Pinpoint the cell where the given text exists, returning its [x, y] midpoint coordinate. 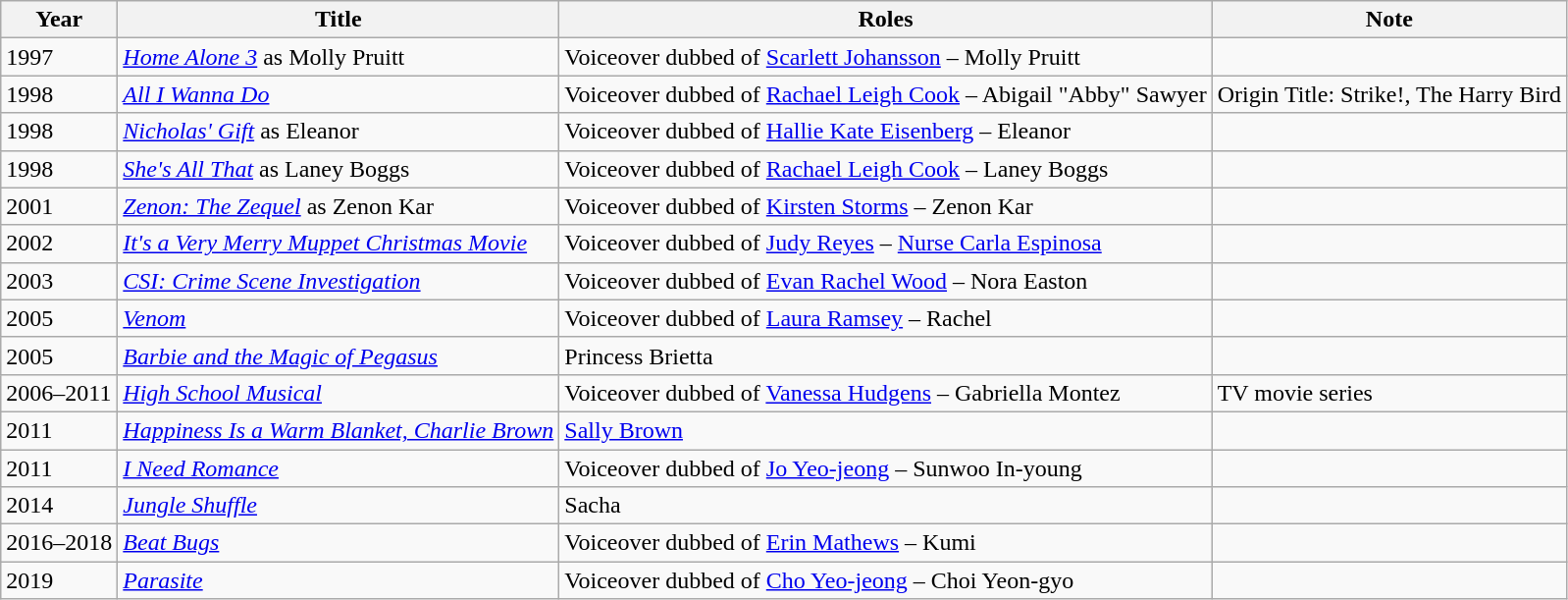
Beat Bugs [339, 543]
2019 [59, 580]
It's a Very Merry Muppet Christmas Movie [339, 244]
TV movie series [1389, 393]
1997 [59, 57]
Happiness Is a Warm Blanket, Charlie Brown [339, 430]
Title [339, 20]
She's All That as Laney Boggs [339, 169]
Parasite [339, 580]
Voiceover dubbed of Cho Yeo-jeong – Choi Yeon-gyo [885, 580]
Sally Brown [885, 430]
Venom [339, 318]
CSI: Crime Scene Investigation [339, 281]
Zenon: The Zequel as Zenon Kar [339, 206]
Voiceover dubbed of Vanessa Hudgens – Gabriella Montez [885, 393]
All I Wanna Do [339, 94]
I Need Romance [339, 468]
Origin Title: Strike!, The Harry Bird [1389, 94]
Voiceover dubbed of Kirsten Storms – Zenon Kar [885, 206]
Sacha [885, 506]
2016–2018 [59, 543]
High School Musical [339, 393]
2006–2011 [59, 393]
Nicholas' Gift as Eleanor [339, 132]
Voiceover dubbed of Rachael Leigh Cook – Abigail "Abby" Sawyer [885, 94]
Voiceover dubbed of Erin Mathews – Kumi [885, 543]
Voiceover dubbed of Jo Yeo-jeong – Sunwoo In-young [885, 468]
Roles [885, 20]
2001 [59, 206]
Note [1389, 20]
Voiceover dubbed of Judy Reyes – Nurse Carla Espinosa [885, 244]
Home Alone 3 as Molly Pruitt [339, 57]
Princess Brietta [885, 355]
Voiceover dubbed of Rachael Leigh Cook – Laney Boggs [885, 169]
2003 [59, 281]
2014 [59, 506]
Year [59, 20]
Barbie and the Magic of Pegasus [339, 355]
2002 [59, 244]
Jungle Shuffle [339, 506]
Voiceover dubbed of Hallie Kate Eisenberg – Eleanor [885, 132]
Voiceover dubbed of Laura Ramsey – Rachel [885, 318]
Voiceover dubbed of Evan Rachel Wood – Nora Easton [885, 281]
Voiceover dubbed of Scarlett Johansson – Molly Pruitt [885, 57]
